Capture the cell that displays the provided text and extract its [x, y] central coordinate. 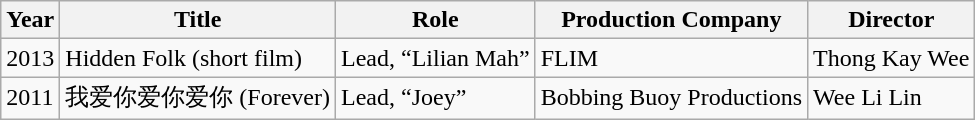
Title [198, 20]
2013 [30, 58]
Lead, “Lilian Mah” [436, 58]
Production Company [671, 20]
Year [30, 20]
FLIM [671, 58]
Role [436, 20]
Thong Kay Wee [892, 58]
Wee Li Lin [892, 98]
Director [892, 20]
Lead, “Joey” [436, 98]
Hidden Folk (short film) [198, 58]
2011 [30, 98]
我爱你爱你爱你 (Forever) [198, 98]
Bobbing Buoy Productions [671, 98]
